Return [x, y] of the center of cell containing provided text 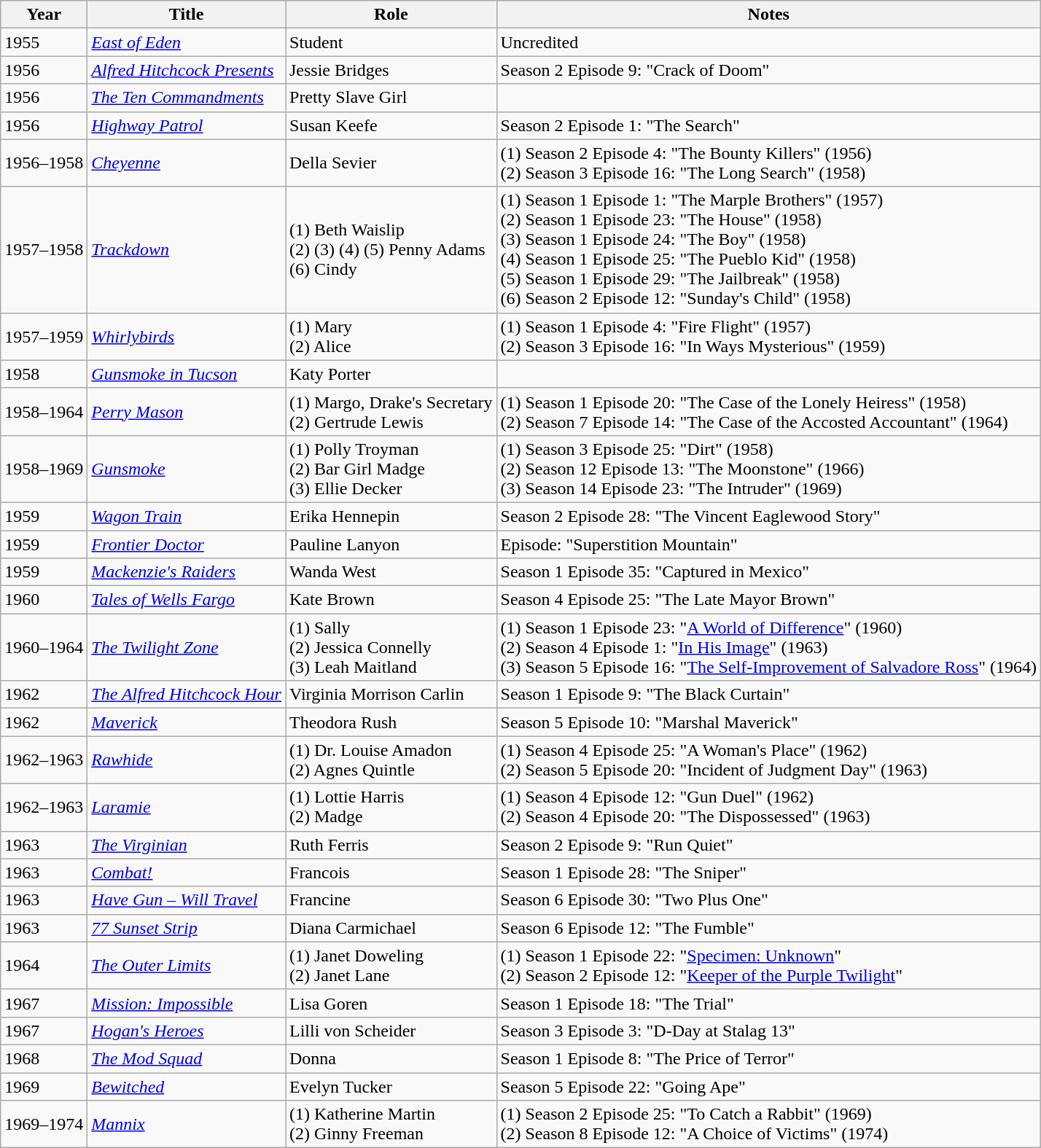
Whirlybirds [187, 337]
Season 6 Episode 30: "Two Plus One" [768, 900]
Season 6 Episode 12: "The Fumble" [768, 928]
Wagon Train [187, 516]
Donna [391, 1058]
Season 1 Episode 8: "The Price of Terror" [768, 1058]
Mission: Impossible [187, 1003]
Alfred Hitchcock Presents [187, 70]
1957–1958 [44, 249]
Season 2 Episode 28: "The Vincent Eaglewood Story" [768, 516]
The Virginian [187, 845]
Highway Patrol [187, 125]
(1) Lottie Harris(2) Madge [391, 808]
Hogan's Heroes [187, 1031]
Kate Brown [391, 600]
Season 2 Episode 9: "Crack of Doom" [768, 70]
Francine [391, 900]
1969 [44, 1087]
Gunsmoke [187, 469]
1957–1959 [44, 337]
Cheyenne [187, 163]
Frontier Doctor [187, 544]
Laramie [187, 808]
Jessie Bridges [391, 70]
Role [391, 15]
Ruth Ferris [391, 845]
Season 5 Episode 10: "Marshal Maverick" [768, 722]
Bewitched [187, 1087]
Student [391, 42]
Maverick [187, 722]
Susan Keefe [391, 125]
Pauline Lanyon [391, 544]
Francois [391, 872]
1968 [44, 1058]
Rawhide [187, 760]
Uncredited [768, 42]
77 Sunset Strip [187, 928]
1960 [44, 600]
Mackenzie's Raiders [187, 572]
Combat! [187, 872]
(1) Dr. Louise Amadon(2) Agnes Quintle [391, 760]
Season 5 Episode 22: "Going Ape" [768, 1087]
Lisa Goren [391, 1003]
Mannix [187, 1124]
(1) Katherine Martin(2) Ginny Freeman [391, 1124]
The Ten Commandments [187, 98]
Season 4 Episode 25: "The Late Mayor Brown" [768, 600]
1956–1958 [44, 163]
1958 [44, 374]
(1) Season 2 Episode 25: "To Catch a Rabbit" (1969)(2) Season 8 Episode 12: "A Choice of Victims" (1974) [768, 1124]
Title [187, 15]
Year [44, 15]
1955 [44, 42]
(1) Season 1 Episode 22: "Specimen: Unknown"(2) Season 2 Episode 12: "Keeper of the Purple Twilight" [768, 965]
(1) Season 4 Episode 12: "Gun Duel" (1962)(2) Season 4 Episode 20: "The Dispossessed" (1963) [768, 808]
1958–1969 [44, 469]
(1) Season 3 Episode 25: "Dirt" (1958)(2) Season 12 Episode 13: "The Moonstone" (1966)(3) Season 14 Episode 23: "The Intruder" (1969) [768, 469]
The Twilight Zone [187, 647]
Season 1 Episode 9: "The Black Curtain" [768, 695]
1958–1964 [44, 411]
(1) Season 1 Episode 20: "The Case of the Lonely Heiress" (1958)(2) Season 7 Episode 14: "The Case of the Accosted Accountant" (1964) [768, 411]
Evelyn Tucker [391, 1087]
1969–1974 [44, 1124]
Season 1 Episode 28: "The Sniper" [768, 872]
(1) Sally(2) Jessica Connelly(3) Leah Maitland [391, 647]
Tales of Wells Fargo [187, 600]
(1) Janet Doweling(2) Janet Lane [391, 965]
Episode: "Superstition Mountain" [768, 544]
Season 1 Episode 18: "The Trial" [768, 1003]
The Alfred Hitchcock Hour [187, 695]
Season 2 Episode 9: "Run Quiet" [768, 845]
Gunsmoke in Tucson [187, 374]
Season 2 Episode 1: "The Search" [768, 125]
Perry Mason [187, 411]
The Outer Limits [187, 965]
Erika Hennepin [391, 516]
Lilli von Scheider [391, 1031]
(1) Polly Troyman(2) Bar Girl Madge(3) Ellie Decker [391, 469]
Della Sevier [391, 163]
1960–1964 [44, 647]
(1) Beth Waislip(2) (3) (4) (5) Penny Adams(6) Cindy [391, 249]
Notes [768, 15]
(1) Margo, Drake's Secretary(2) Gertrude Lewis [391, 411]
(1) Mary(2) Alice [391, 337]
East of Eden [187, 42]
(1) Season 1 Episode 4: "Fire Flight" (1957)(2) Season 3 Episode 16: "In Ways Mysterious" (1959) [768, 337]
Have Gun – Will Travel [187, 900]
Theodora Rush [391, 722]
Diana Carmichael [391, 928]
Season 3 Episode 3: "D-Day at Stalag 13" [768, 1031]
Pretty Slave Girl [391, 98]
1964 [44, 965]
Virginia Morrison Carlin [391, 695]
Wanda West [391, 572]
Trackdown [187, 249]
(1) Season 4 Episode 25: "A Woman's Place" (1962)(2) Season 5 Episode 20: "Incident of Judgment Day" (1963) [768, 760]
Season 1 Episode 35: "Captured in Mexico" [768, 572]
(1) Season 2 Episode 4: "The Bounty Killers" (1956)(2) Season 3 Episode 16: "The Long Search" (1958) [768, 163]
Katy Porter [391, 374]
The Mod Squad [187, 1058]
